From the cell containing the given text, extract its center point as (X, Y) coordinate. 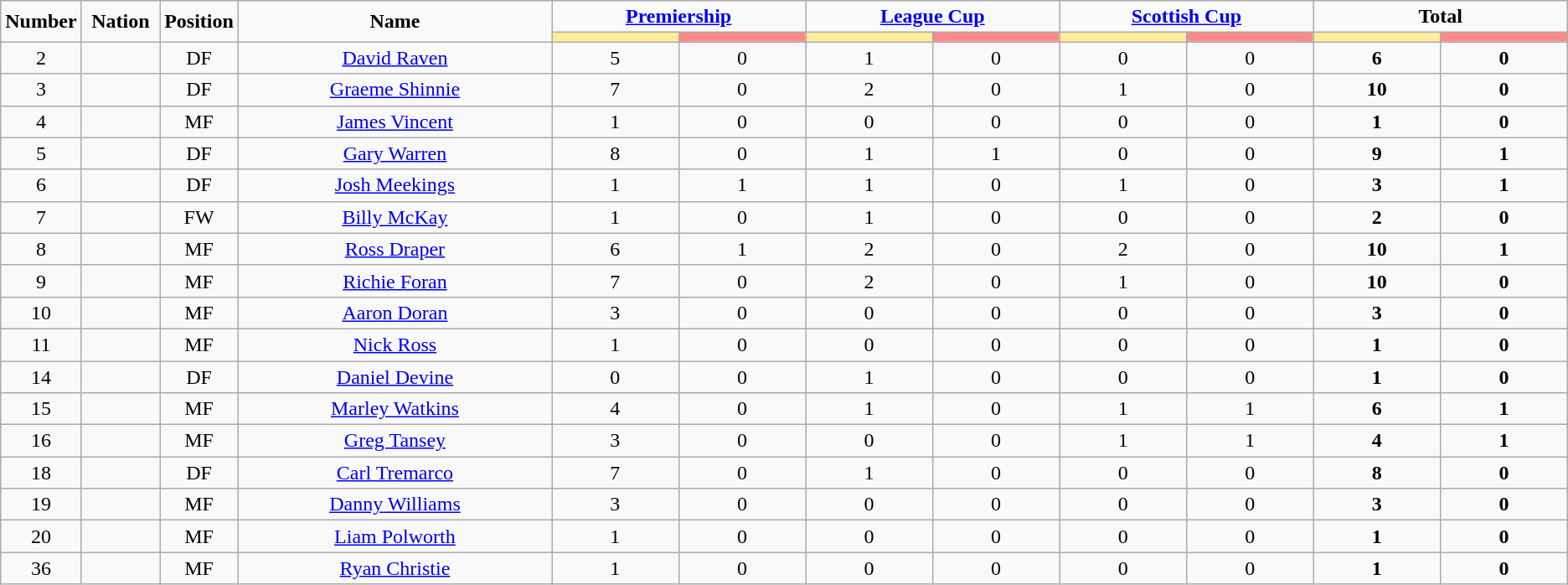
James Vincent (395, 122)
20 (41, 536)
Josh Meekings (395, 185)
Marley Watkins (395, 409)
Ryan Christie (395, 568)
Number (41, 22)
16 (41, 441)
Name (395, 22)
15 (41, 409)
Aaron Doran (395, 313)
Gary Warren (395, 153)
11 (41, 344)
Liam Polworth (395, 536)
Greg Tansey (395, 441)
36 (41, 568)
Richie Foran (395, 281)
18 (41, 473)
League Cup (933, 17)
Position (199, 22)
Scottish Cup (1186, 17)
Daniel Devine (395, 376)
Carl Tremarco (395, 473)
19 (41, 505)
Total (1441, 17)
14 (41, 376)
FW (199, 217)
Premiership (678, 17)
Graeme Shinnie (395, 90)
Ross Draper (395, 249)
Nick Ross (395, 344)
David Raven (395, 58)
Nation (121, 22)
Billy McKay (395, 217)
Danny Williams (395, 505)
